Extract the [X, Y] coordinate from the center of the cell holding the provided text.  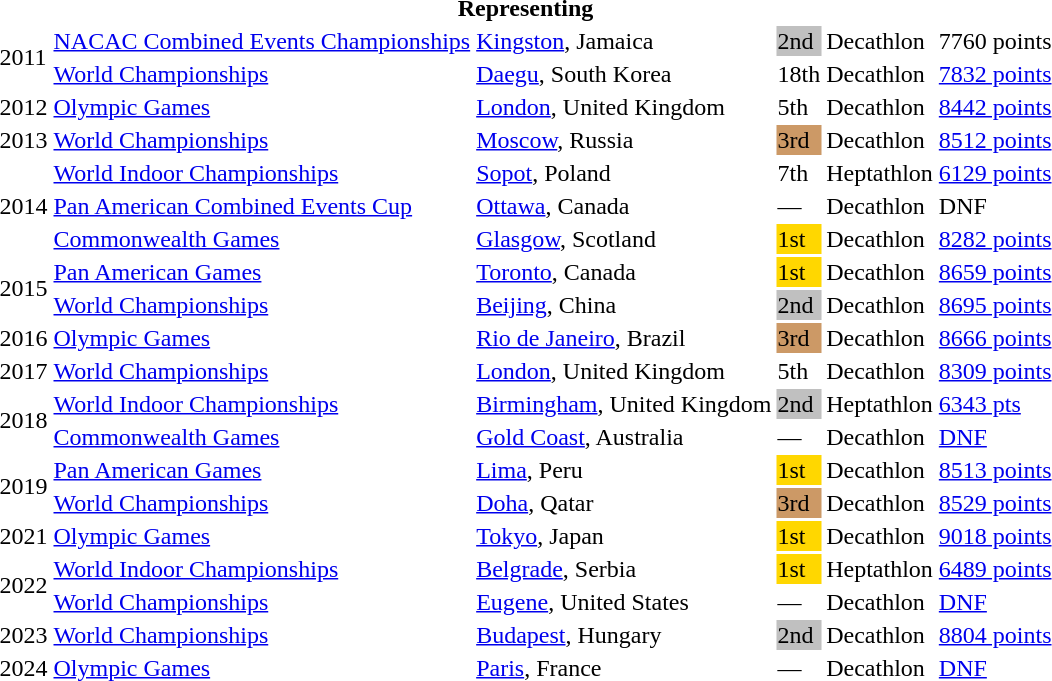
Rio de Janeiro, Brazil [624, 338]
Belgrade, Serbia [624, 569]
18th [799, 74]
Glasgow, Scotland [624, 239]
Eugene, United States [624, 602]
Daegu, South Korea [624, 74]
Tokyo, Japan [624, 536]
Pan American Combined Events Cup [262, 206]
Ottawa, Canada [624, 206]
Budapest, Hungary [624, 635]
Kingston, Jamaica [624, 41]
7th [799, 173]
Lima, Peru [624, 470]
Beijing, China [624, 305]
Moscow, Russia [624, 140]
NACAC Combined Events Championships [262, 41]
Sopot, Poland [624, 173]
Gold Coast, Australia [624, 437]
Birmingham, United Kingdom [624, 404]
Toronto, Canada [624, 272]
Doha, Qatar [624, 503]
